Output the (x, y) coordinate of the center of the cell containing the given text.  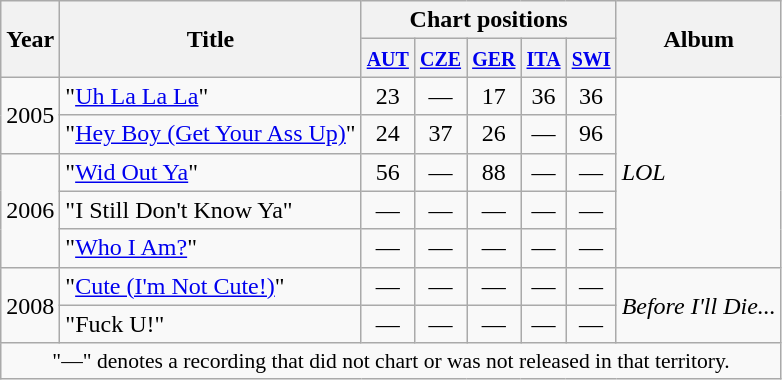
ITA (544, 58)
SWI (591, 58)
GER (494, 58)
"Cute (I'm Not Cute!)" (210, 286)
AUT (388, 58)
Chart positions (488, 20)
Before I'll Die... (698, 305)
26 (494, 134)
Title (210, 39)
"Who I Am?" (210, 248)
96 (591, 134)
LOL (698, 172)
37 (440, 134)
"Uh La La La" (210, 96)
17 (494, 96)
"Wid Out Ya" (210, 172)
2005 (30, 115)
2006 (30, 210)
"—" denotes a recording that did not chart or was not released in that territory. (392, 361)
"I Still Don't Know Ya" (210, 210)
"Fuck U!" (210, 324)
88 (494, 172)
2008 (30, 305)
Year (30, 39)
Album (698, 39)
CZE (440, 58)
"Hey Boy (Get Your Ass Up)" (210, 134)
56 (388, 172)
23 (388, 96)
24 (388, 134)
